Locate the cell with the specified text and output its (X, Y) center coordinate. 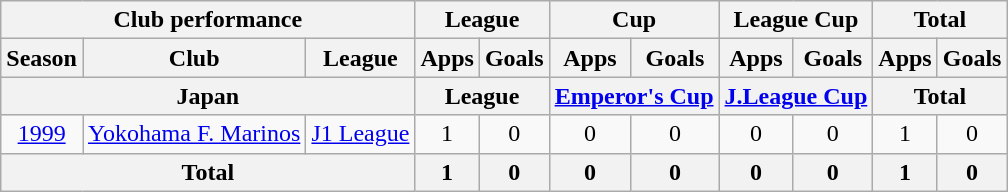
Japan (208, 96)
Club (194, 58)
Club performance (208, 20)
Cup (634, 20)
Yokohama F. Marinos (194, 134)
J.League Cup (796, 96)
Season (42, 58)
1999 (42, 134)
J1 League (360, 134)
League Cup (796, 20)
Emperor's Cup (634, 96)
